Search for the cell housing the specified text and yield its [X, Y] center coordinate. 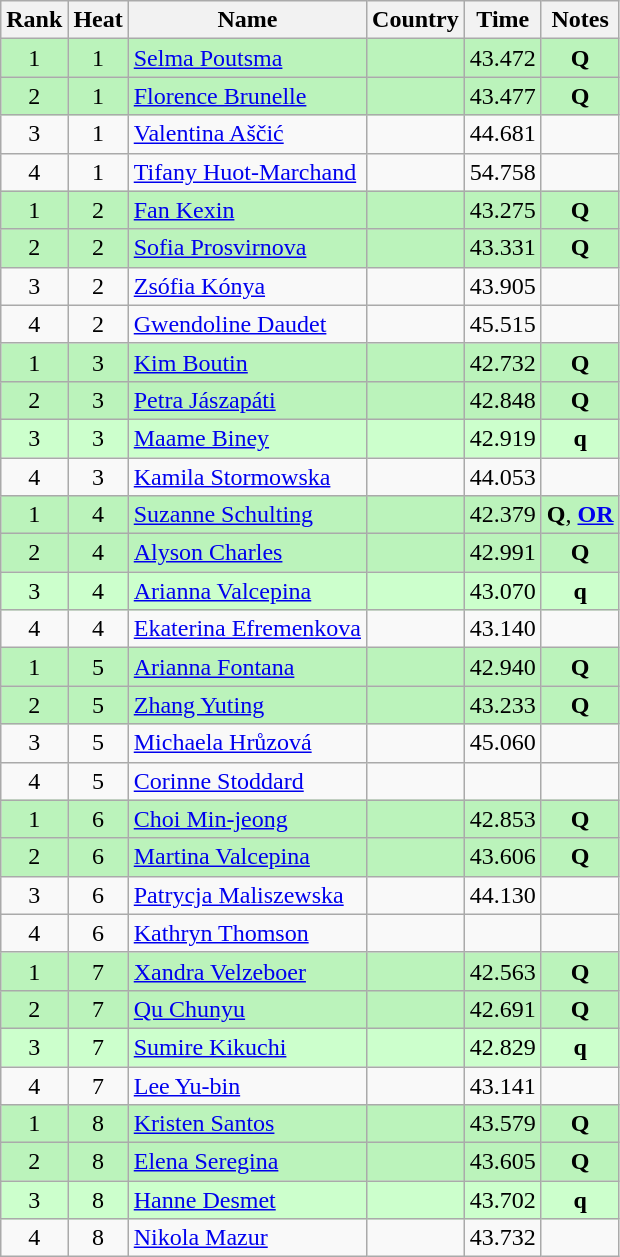
43.732 [502, 1238]
42.379 [502, 515]
42.563 [502, 971]
44.130 [502, 895]
Tifany Huot-Marchand [247, 172]
43.702 [502, 1200]
42.853 [502, 819]
Ekaterina Efremenkova [247, 629]
Heat [98, 20]
Hanne Desmet [247, 1200]
Sumire Kikuchi [247, 1047]
Selma Poutsma [247, 58]
Michaela Hrůzová [247, 743]
Name [247, 20]
Kim Boutin [247, 362]
Q, OR [580, 515]
Alyson Charles [247, 553]
42.732 [502, 362]
Country [416, 20]
43.472 [502, 58]
43.579 [502, 1124]
Xandra Velzeboer [247, 971]
43.141 [502, 1085]
Time [502, 20]
Corinne Stoddard [247, 781]
43.605 [502, 1162]
42.848 [502, 400]
Sofia Prosvirnova [247, 248]
Arianna Fontana [247, 667]
Valentina Aščić [247, 134]
Lee Yu-bin [247, 1085]
Qu Chunyu [247, 1009]
Suzanne Schulting [247, 515]
Patrycja Maliszewska [247, 895]
42.829 [502, 1047]
Maame Biney [247, 438]
Gwendoline Daudet [247, 324]
43.905 [502, 286]
Petra Jászapáti [247, 400]
Fan Kexin [247, 210]
Elena Seregina [247, 1162]
43.140 [502, 629]
42.991 [502, 553]
43.606 [502, 857]
45.060 [502, 743]
43.477 [502, 96]
Kristen Santos [247, 1124]
Kathryn Thomson [247, 933]
Martina Valcepina [247, 857]
42.691 [502, 1009]
43.331 [502, 248]
Zhang Yuting [247, 705]
Nikola Mazur [247, 1238]
43.275 [502, 210]
Rank [34, 20]
44.681 [502, 134]
54.758 [502, 172]
Zsófia Kónya [247, 286]
Florence Brunelle [247, 96]
42.919 [502, 438]
44.053 [502, 477]
42.940 [502, 667]
43.070 [502, 591]
45.515 [502, 324]
Kamila Stormowska [247, 477]
Notes [580, 20]
Arianna Valcepina [247, 591]
Choi Min-jeong [247, 819]
43.233 [502, 705]
